Identify which cell holds the provided text, then report its [x, y] central coordinate. 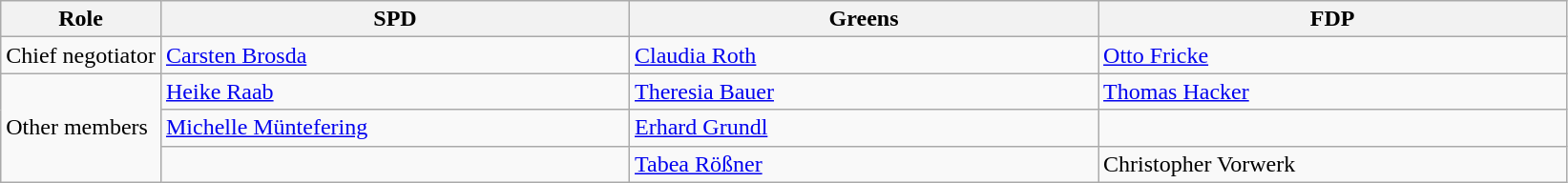
Role [81, 19]
Tabea Rößner [865, 164]
Michelle Müntefering [395, 128]
Claudia Roth [865, 55]
FDP [1332, 19]
Chief negotiator [81, 55]
Greens [865, 19]
Erhard Grundl [865, 128]
Theresia Bauer [865, 91]
Thomas Hacker [1332, 91]
SPD [395, 19]
Christopher Vorwerk [1332, 164]
Carsten Brosda [395, 55]
Otto Fricke [1332, 55]
Heike Raab [395, 91]
Other members [81, 128]
